Return (X, Y) of the center of cell containing provided text 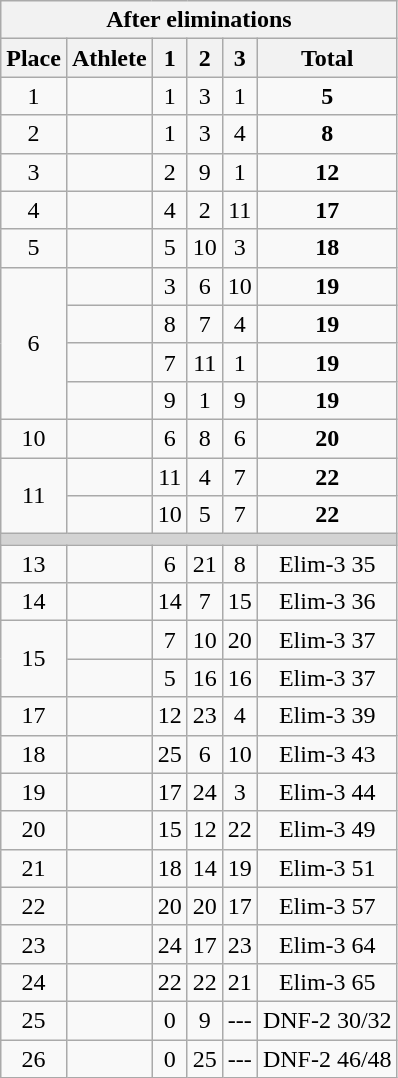
Athlete (109, 58)
DNF-2 30/32 (327, 1020)
Elim-3 57 (327, 906)
Elim-3 39 (327, 716)
Elim-3 44 (327, 792)
Elim-3 51 (327, 868)
Elim-3 49 (327, 830)
26 (34, 1059)
Elim-3 35 (327, 564)
Elim-3 64 (327, 944)
Elim-3 36 (327, 602)
Place (34, 58)
Elim-3 43 (327, 754)
After eliminations (199, 20)
Total (327, 58)
13 (34, 564)
DNF-2 46/48 (327, 1059)
Elim-3 65 (327, 982)
